Identify which cell holds the provided text, then report its [X, Y] central coordinate. 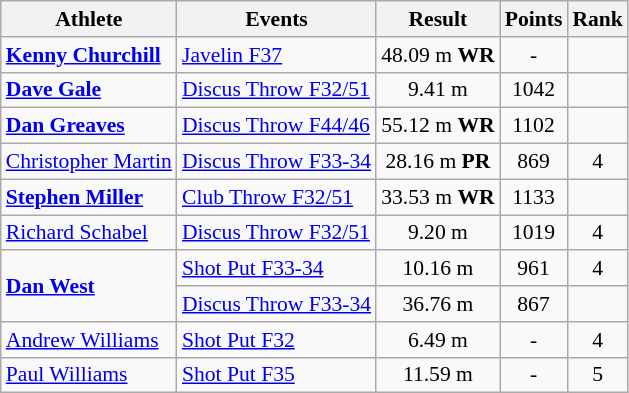
9.41 m [438, 90]
961 [534, 269]
Events [276, 19]
Dave Gale [89, 90]
28.16 m PR [438, 162]
Javelin F37 [276, 55]
Dan West [89, 286]
Points [534, 19]
Athlete [89, 19]
Dan Greaves [89, 126]
Discus Throw F44/46 [276, 126]
10.16 m [438, 269]
867 [534, 304]
1019 [534, 233]
Result [438, 19]
Andrew Williams [89, 340]
Club Throw F32/51 [276, 197]
9.20 m [438, 233]
1133 [534, 197]
33.53 m WR [438, 197]
Stephen Miller [89, 197]
Rank [598, 19]
Kenny Churchill [89, 55]
1042 [534, 90]
36.76 m [438, 304]
Shot Put F35 [276, 375]
11.59 m [438, 375]
6.49 m [438, 340]
Shot Put F33-34 [276, 269]
1102 [534, 126]
55.12 m WR [438, 126]
5 [598, 375]
869 [534, 162]
Christopher Martin [89, 162]
Shot Put F32 [276, 340]
48.09 m WR [438, 55]
Paul Williams [89, 375]
Richard Schabel [89, 233]
